Identify which cell holds the provided text, then report its [x, y] central coordinate. 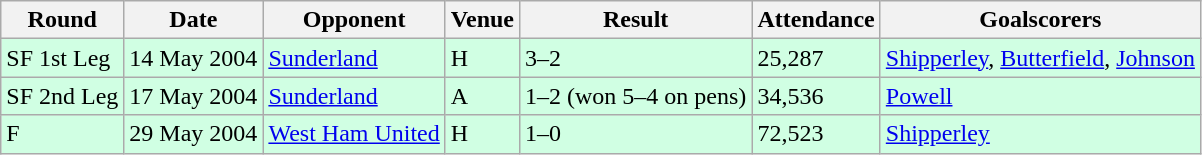
Attendance [816, 20]
3–2 [636, 58]
A [482, 96]
Opponent [354, 20]
SF 1st Leg [62, 58]
F [62, 134]
Goalscorers [1040, 20]
Powell [1040, 96]
17 May 2004 [194, 96]
Result [636, 20]
Shipperley [1040, 134]
Date [194, 20]
SF 2nd Leg [62, 96]
West Ham United [354, 134]
Round [62, 20]
14 May 2004 [194, 58]
1–2 (won 5–4 on pens) [636, 96]
Shipperley, Butterfield, Johnson [1040, 58]
1–0 [636, 134]
34,536 [816, 96]
29 May 2004 [194, 134]
Venue [482, 20]
25,287 [816, 58]
72,523 [816, 134]
